From the cell containing the given text, extract its center point as (x, y) coordinate. 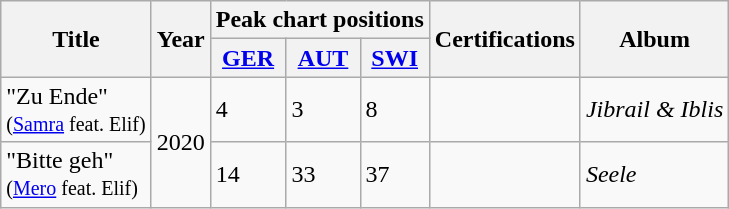
37 (394, 174)
"Bitte geh"(Mero feat. Elif) (76, 174)
4 (248, 110)
"Zu Ende"(Samra feat. Elif) (76, 110)
Album (654, 39)
Title (76, 39)
33 (323, 174)
3 (323, 110)
8 (394, 110)
Jibrail & Iblis (654, 110)
SWI (394, 58)
2020 (180, 142)
Year (180, 39)
AUT (323, 58)
Seele (654, 174)
14 (248, 174)
Peak chart positions (320, 20)
Certifications (504, 39)
GER (248, 58)
